Find where the given text appears and provide that cell's center as [X, Y] coordinate. 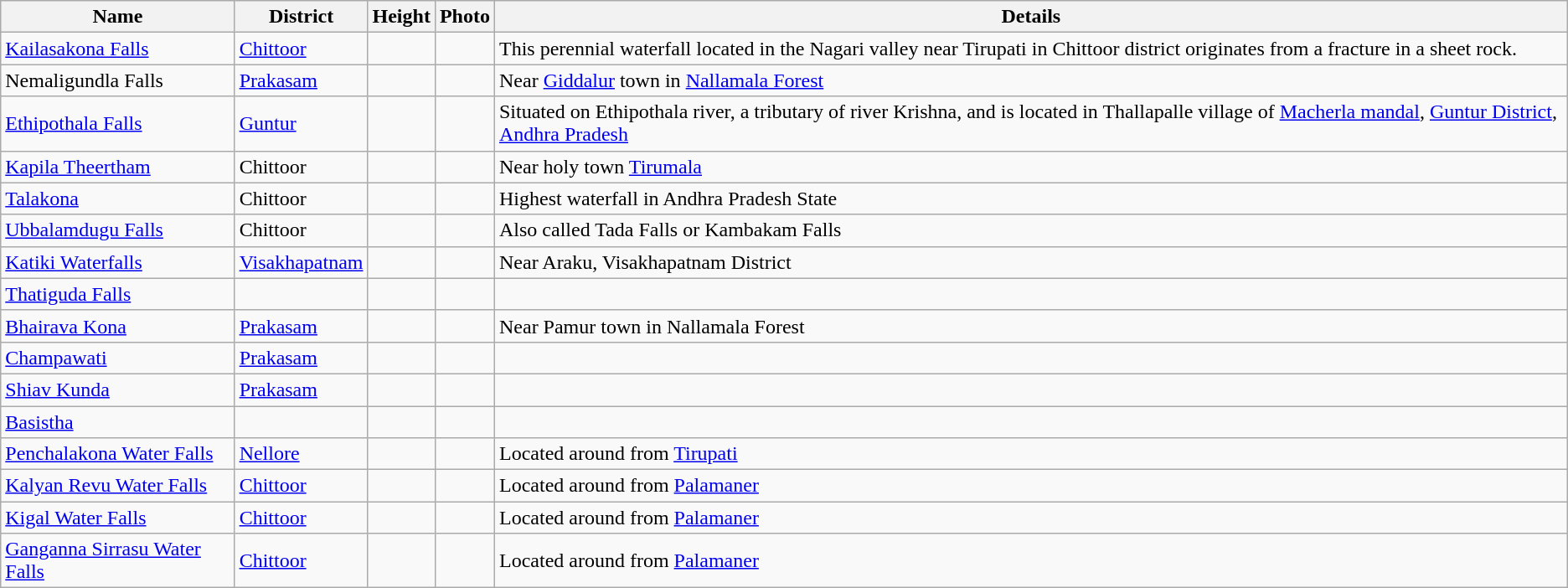
Name [117, 17]
Nellore [302, 454]
Kigal Water Falls [117, 518]
Katiki Waterfalls [117, 262]
Kailasakona Falls [117, 49]
Shiav Kunda [117, 389]
Kalyan Revu Water Falls [117, 486]
Ethipothala Falls [117, 124]
Located around from Tirupati [1030, 454]
Nemaligundla Falls [117, 80]
Details [1030, 17]
Photo [464, 17]
Height [401, 17]
Basistha [117, 421]
Near Giddalur town in Nallamala Forest [1030, 80]
Near holy town Tirumala [1030, 167]
Near Pamur town in Nallamala Forest [1030, 326]
Also called Tada Falls or Kambakam Falls [1030, 230]
Ubbalamdugu Falls [117, 230]
Visakhapatnam [302, 262]
Thatiguda Falls [117, 294]
District [302, 17]
Ganganna Sirrasu Water Falls [117, 561]
Kapila Theertham [117, 167]
Bhairava Kona [117, 326]
Talakona [117, 199]
Champawati [117, 358]
Penchalakona Water Falls [117, 454]
This perennial waterfall located in the Nagari valley near Tirupati in Chittoor district originates from a fracture in a sheet rock. [1030, 49]
Highest waterfall in Andhra Pradesh State [1030, 199]
Near Araku, Visakhapatnam District [1030, 262]
Guntur [302, 124]
